Determine the (X, Y) coordinate at the center of the cell enclosing the given text.  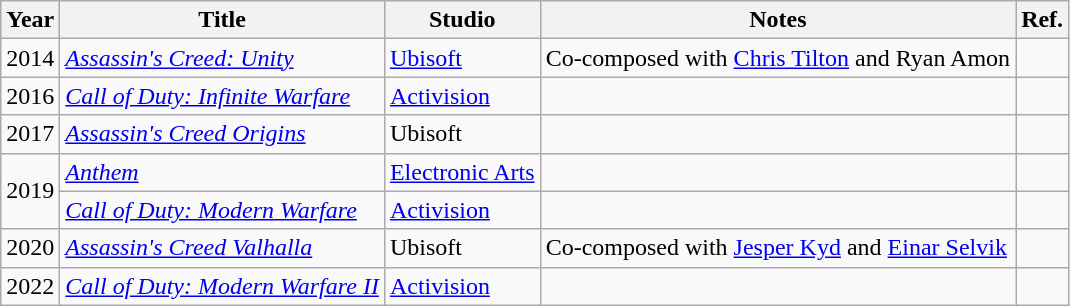
Co-composed with Chris Tilton and Ryan Amon (778, 58)
Title (222, 20)
2019 (30, 191)
2017 (30, 134)
Notes (778, 20)
Co-composed with Jesper Kyd and Einar Selvik (778, 248)
2016 (30, 96)
Ref. (1042, 20)
2022 (30, 286)
Assassin's Creed: Unity (222, 58)
2020 (30, 248)
Electronic Arts (462, 172)
2014 (30, 58)
Call of Duty: Modern Warfare (222, 210)
Call of Duty: Infinite Warfare (222, 96)
Studio (462, 20)
Anthem (222, 172)
Call of Duty: Modern Warfare II (222, 286)
Assassin's Creed Origins (222, 134)
Year (30, 20)
Assassin's Creed Valhalla (222, 248)
